For the text-containing cell, return its midpoint in (x, y) coordinate format. 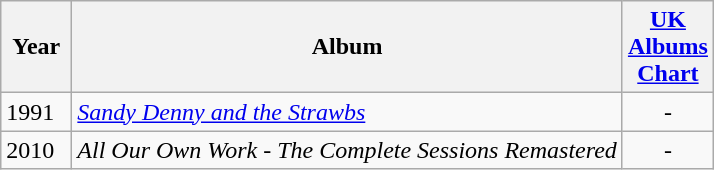
1991 (36, 112)
Album (348, 47)
All Our Own Work - The Complete Sessions Remastered (348, 150)
UK Albums Chart (668, 47)
2010 (36, 150)
Sandy Denny and the Strawbs (348, 112)
Year (36, 47)
